Pinpoint the cell where the given text exists, returning its [X, Y] midpoint coordinate. 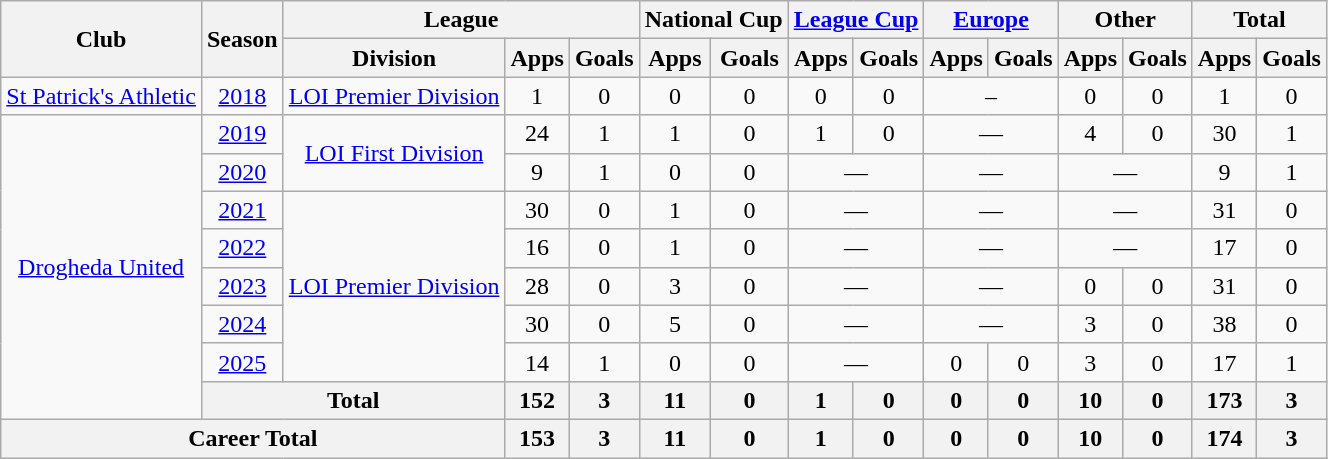
– [991, 96]
Other [1125, 20]
St Patrick's Athletic [102, 96]
38 [1224, 324]
2023 [242, 286]
Club [102, 39]
153 [537, 438]
2018 [242, 96]
5 [675, 324]
Career Total [253, 438]
League [461, 20]
Europe [991, 20]
173 [1224, 400]
2019 [242, 134]
LOI First Division [394, 153]
Drogheda United [102, 267]
2025 [242, 362]
National Cup [714, 20]
174 [1224, 438]
28 [537, 286]
4 [1090, 134]
2020 [242, 172]
152 [537, 400]
16 [537, 248]
Division [394, 58]
2022 [242, 248]
2021 [242, 210]
14 [537, 362]
League Cup [856, 20]
24 [537, 134]
Season [242, 39]
2024 [242, 324]
